Output the (x, y) coordinate of the center of the cell containing the given text.  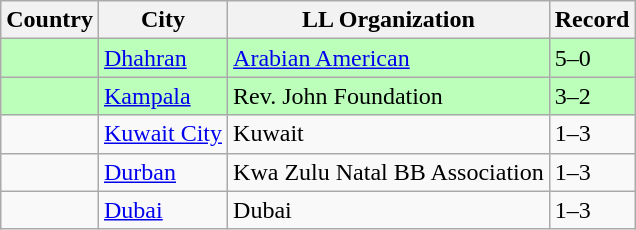
Rev. John Foundation (389, 96)
5–0 (592, 58)
Kuwait (389, 134)
Record (592, 20)
City (162, 20)
Kwa Zulu Natal BB Association (389, 172)
Arabian American (389, 58)
LL Organization (389, 20)
Kuwait City (162, 134)
3–2 (592, 96)
Country (50, 20)
Durban (162, 172)
Kampala (162, 96)
Dhahran (162, 58)
